Return the [X, Y] coordinate for the center point of the cell that contains the specified text.  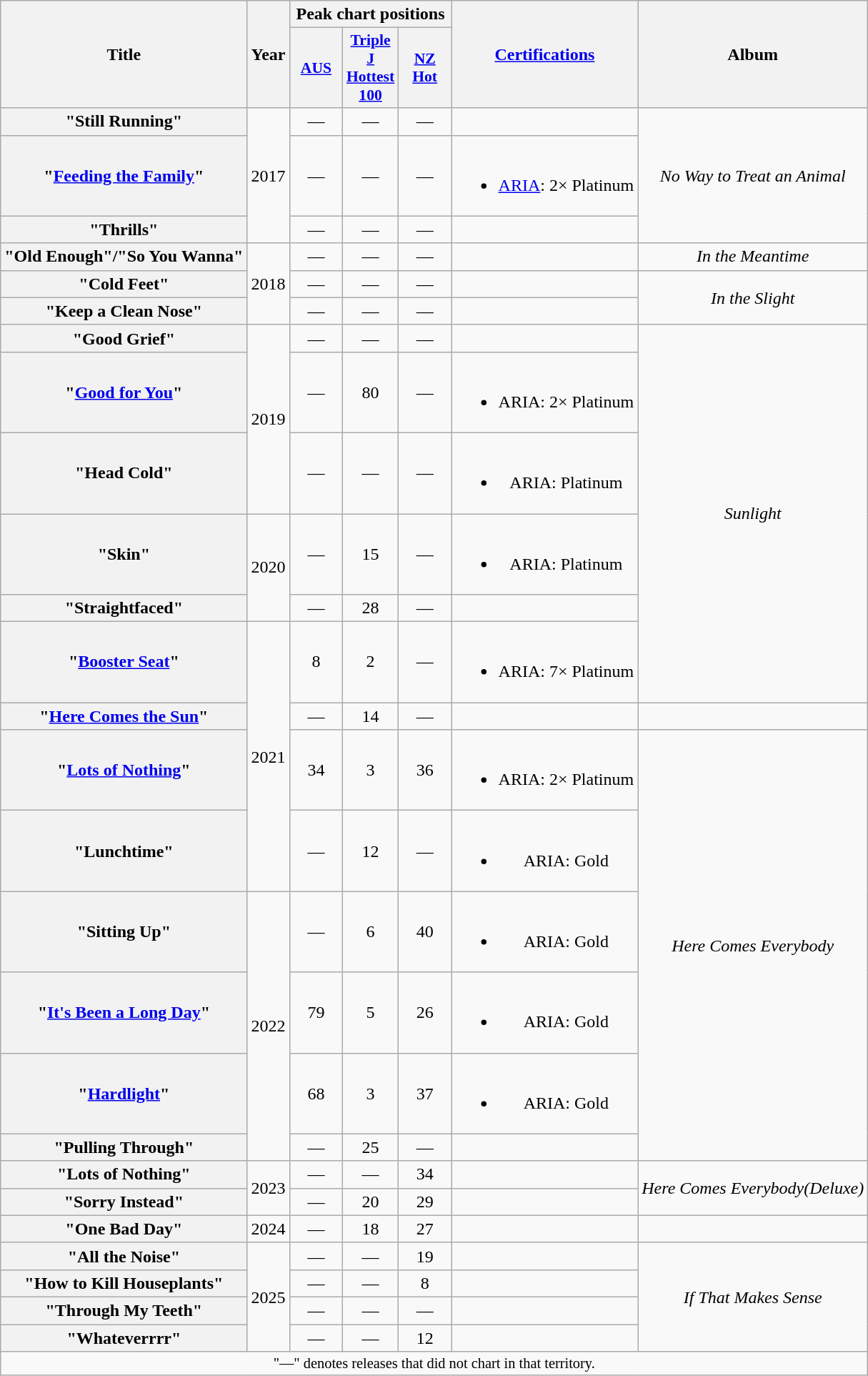
26 [424, 1012]
2024 [269, 1229]
28 [370, 608]
"How to Kill Houseplants" [124, 1283]
"Pulling Through" [124, 1147]
In the Slight [753, 297]
18 [370, 1229]
"Sorry Instead" [124, 1202]
14 [370, 716]
2025 [269, 1297]
27 [424, 1229]
5 [370, 1012]
NZHot [424, 68]
In the Meantime [753, 257]
If That Makes Sense [753, 1297]
2020 [269, 568]
37 [424, 1094]
Here Comes Everybody(Deluxe) [753, 1188]
"Head Cold" [124, 473]
Sunlight [753, 513]
"Here Comes the Sun" [124, 716]
68 [316, 1094]
"Thrills" [124, 229]
Triple JHottest100 [370, 68]
79 [316, 1012]
20 [370, 1202]
"Still Running" [124, 122]
"Feeding the Family" [124, 176]
2022 [269, 1026]
15 [370, 553]
29 [424, 1202]
Title [124, 54]
2019 [269, 419]
"All the Noise" [124, 1256]
6 [370, 932]
2018 [269, 284]
2 [370, 662]
"Whateverrrr" [124, 1337]
"Good Grief" [124, 338]
2017 [269, 176]
"It's Been a Long Day" [124, 1012]
"Good for You" [124, 392]
Year [269, 54]
Album [753, 54]
"Keep a Clean Nose" [124, 311]
AUS [316, 68]
ARIA: 7× Platinum [544, 662]
2021 [269, 756]
"Skin" [124, 553]
"Straightfaced" [124, 608]
"Old Enough"/"So You Wanna" [124, 257]
2023 [269, 1188]
"Hardlight" [124, 1094]
"Cold Feet" [124, 284]
"Sitting Up" [124, 932]
36 [424, 771]
Here Comes Everybody [753, 945]
Certifications [544, 54]
"—" denotes releases that did not chart in that territory. [434, 1364]
80 [370, 392]
19 [424, 1256]
"One Bad Day" [124, 1229]
No Way to Treat an Animal [753, 176]
40 [424, 932]
"Through My Teeth" [124, 1310]
25 [370, 1147]
"Booster Seat" [124, 662]
Peak chart positions [370, 14]
"Lunchtime" [124, 851]
